Detect which cell encompasses the target text, then output its (X, Y) center coordinate. 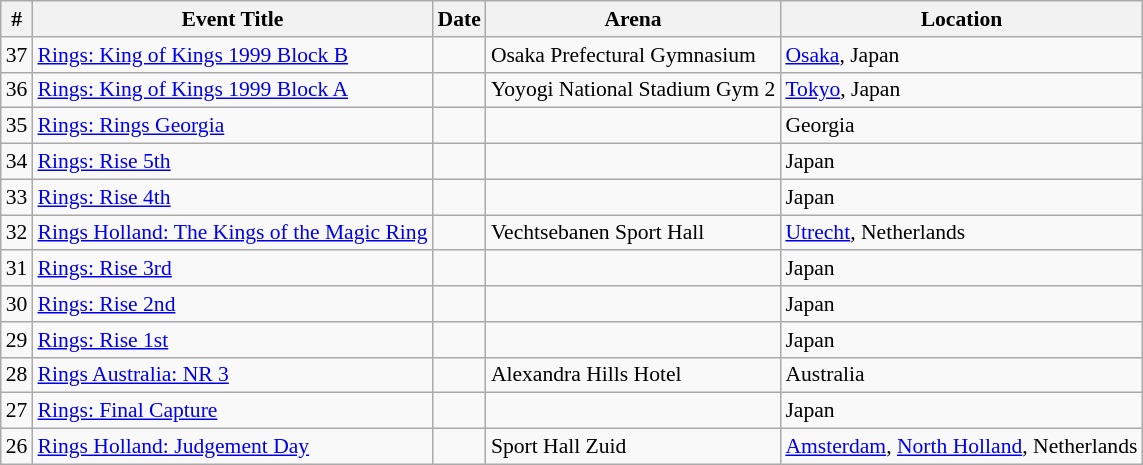
Vechtsebanen Sport Hall (634, 233)
Australia (961, 375)
Rings: Rings Georgia (232, 126)
34 (17, 162)
28 (17, 375)
Georgia (961, 126)
Date (460, 19)
31 (17, 269)
Arena (634, 19)
35 (17, 126)
Tokyo, Japan (961, 90)
Alexandra Hills Hotel (634, 375)
Rings Holland: The Kings of the Magic Ring (232, 233)
Rings: Rise 1st (232, 340)
Sport Hall Zuid (634, 447)
# (17, 19)
Rings: Rise 5th (232, 162)
Rings Holland: Judgement Day (232, 447)
Osaka Prefectural Gymnasium (634, 55)
Rings: Rise 3rd (232, 269)
27 (17, 411)
29 (17, 340)
32 (17, 233)
Rings: King of Kings 1999 Block B (232, 55)
Event Title (232, 19)
Rings: Final Capture (232, 411)
Rings: King of Kings 1999 Block A (232, 90)
26 (17, 447)
Amsterdam, North Holland, Netherlands (961, 447)
36 (17, 90)
33 (17, 197)
37 (17, 55)
Osaka, Japan (961, 55)
Rings: Rise 4th (232, 197)
Rings Australia: NR 3 (232, 375)
Yoyogi National Stadium Gym 2 (634, 90)
Rings: Rise 2nd (232, 304)
30 (17, 304)
Utrecht, Netherlands (961, 233)
Location (961, 19)
